From the cell containing the given text, extract its center point as [X, Y] coordinate. 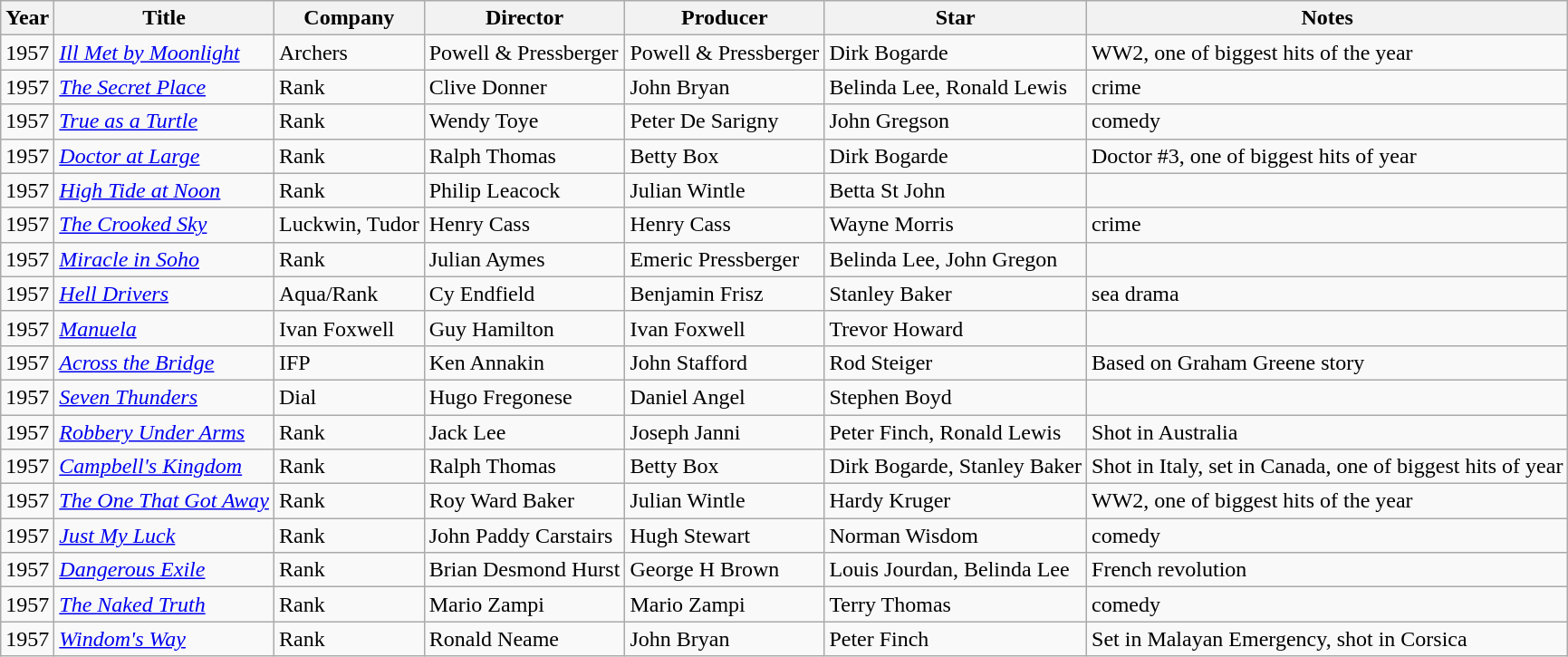
Producer [725, 18]
Campbell's Kingdom [165, 467]
Philip Leacock [524, 190]
Joseph Janni [725, 432]
Dangerous Exile [165, 570]
Star [956, 18]
Dirk Bogarde, Stanley Baker [956, 467]
True as a Turtle [165, 121]
Ill Met by Moonlight [165, 53]
John Gregson [956, 121]
Ken Annakin [524, 362]
Stephen Boyd [956, 397]
Peter De Sarigny [725, 121]
Brian Desmond Hurst [524, 570]
Hell Drivers [165, 294]
Julian Aymes [524, 259]
Doctor #3, one of biggest hits of year [1328, 156]
Belinda Lee, Ronald Lewis [956, 87]
French revolution [1328, 570]
Wayne Morris [956, 225]
Set in Malayan Emergency, shot in Corsica [1328, 639]
Daniel Angel [725, 397]
Terry Thomas [956, 604]
Betta St John [956, 190]
Hardy Kruger [956, 501]
Director [524, 18]
The Secret Place [165, 87]
Seven Thunders [165, 397]
Wendy Toye [524, 121]
Windom's Way [165, 639]
Just My Luck [165, 536]
Jack Lee [524, 432]
High Tide at Noon [165, 190]
The One That Got Away [165, 501]
Dial [349, 397]
Title [165, 18]
Emeric Pressberger [725, 259]
John Stafford [725, 362]
George H Brown [725, 570]
Shot in Australia [1328, 432]
Year [27, 18]
Benjamin Frisz [725, 294]
Company [349, 18]
Roy Ward Baker [524, 501]
sea drama [1328, 294]
IFP [349, 362]
Luckwin, Tudor [349, 225]
John Paddy Carstairs [524, 536]
Robbery Under Arms [165, 432]
Clive Donner [524, 87]
Rod Steiger [956, 362]
Across the Bridge [165, 362]
Miracle in Soho [165, 259]
Peter Finch [956, 639]
Trevor Howard [956, 328]
Shot in Italy, set in Canada, one of biggest hits of year [1328, 467]
Norman Wisdom [956, 536]
Manuela [165, 328]
Ronald Neame [524, 639]
The Naked Truth [165, 604]
Hugo Fregonese [524, 397]
Doctor at Large [165, 156]
The Crooked Sky [165, 225]
Stanley Baker [956, 294]
Louis Jourdan, Belinda Lee [956, 570]
Based on Graham Greene story [1328, 362]
Notes [1328, 18]
Cy Endfield [524, 294]
Belinda Lee, John Gregon [956, 259]
Aqua/Rank [349, 294]
Peter Finch, Ronald Lewis [956, 432]
Guy Hamilton [524, 328]
Hugh Stewart [725, 536]
Archers [349, 53]
